For the text-containing cell, return its midpoint in (x, y) coordinate format. 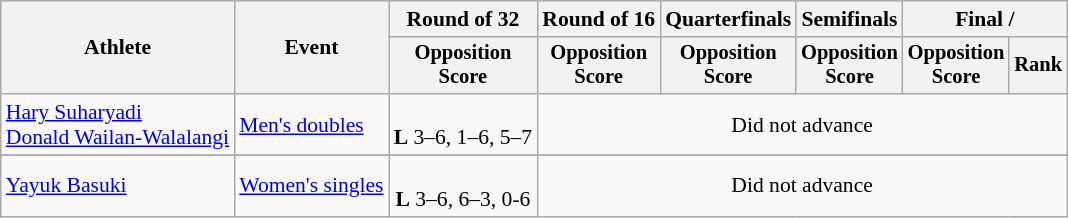
Semifinals (850, 19)
Quarterfinals (728, 19)
Yayuk Basuki (118, 186)
Athlete (118, 48)
Rank (1038, 66)
Round of 16 (598, 19)
Event (311, 48)
Hary Suharyadi Donald Wailan-Walalangi (118, 124)
L 3–6, 6–3, 0-6 (464, 186)
L 3–6, 1–6, 5–7 (464, 124)
Women's singles (311, 186)
Final / (985, 19)
Men's doubles (311, 124)
Round of 32 (464, 19)
